Extract the [X, Y] coordinate from the center of the cell holding the provided text.  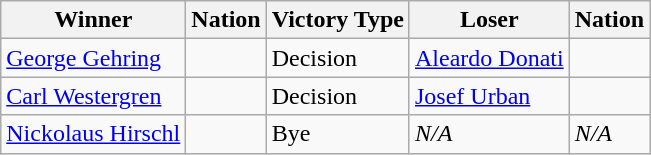
Loser [489, 20]
Josef Urban [489, 96]
Bye [338, 134]
George Gehring [94, 58]
Carl Westergren [94, 96]
Nickolaus Hirschl [94, 134]
Winner [94, 20]
Victory Type [338, 20]
Aleardo Donati [489, 58]
